Return the (X, Y) coordinate for the center point of the cell that contains the specified text.  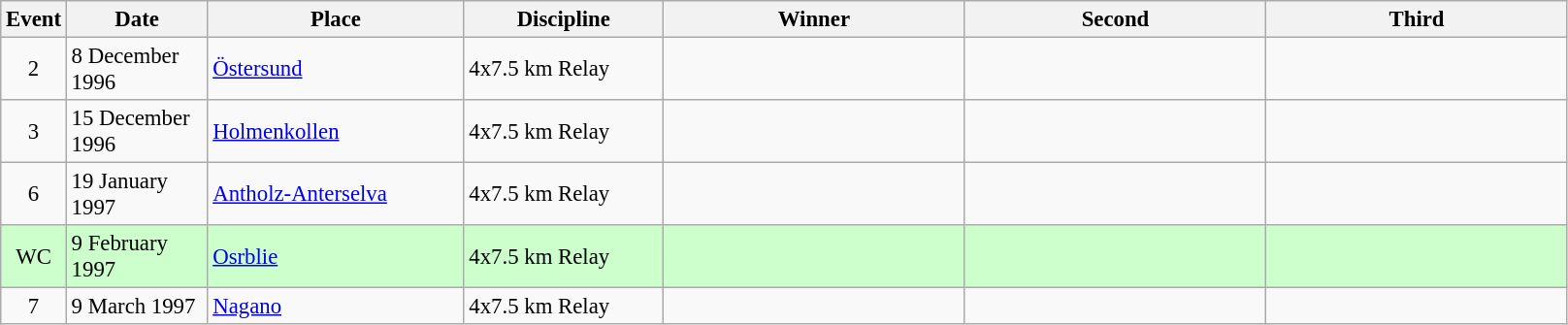
Place (336, 19)
Event (34, 19)
Date (137, 19)
Osrblie (336, 256)
9 March 1997 (137, 307)
Antholz-Anterselva (336, 194)
19 January 1997 (137, 194)
Discipline (564, 19)
7 (34, 307)
2 (34, 70)
Holmenkollen (336, 132)
Nagano (336, 307)
WC (34, 256)
Östersund (336, 70)
Winner (815, 19)
3 (34, 132)
15 December 1996 (137, 132)
Third (1417, 19)
6 (34, 194)
8 December 1996 (137, 70)
Second (1116, 19)
9 February 1997 (137, 256)
